Output the (x, y) coordinate of the center of the cell containing the given text.  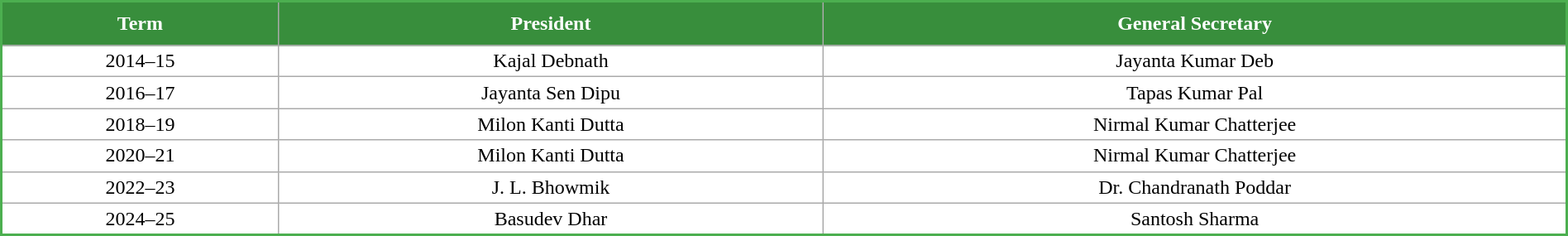
2016–17 (141, 93)
Term (141, 23)
2020–21 (141, 156)
Dr. Chandranath Poddar (1194, 187)
Tapas Kumar Pal (1194, 93)
2014–15 (141, 61)
Jayanta Sen Dipu (551, 93)
2024–25 (141, 219)
Basudev Dhar (551, 219)
President (551, 23)
J. L. Bhowmik (551, 187)
Kajal Debnath (551, 61)
General Secretary (1194, 23)
Santosh Sharma (1194, 219)
Jayanta Kumar Deb (1194, 61)
2022–23 (141, 187)
2018–19 (141, 124)
